From the cell containing the given text, extract its center point as [X, Y] coordinate. 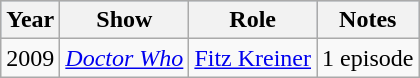
Notes [368, 20]
Fitz Kreiner [253, 58]
2009 [30, 58]
Doctor Who [124, 58]
1 episode [368, 58]
Show [124, 20]
Role [253, 20]
Year [30, 20]
